Determine the (X, Y) coordinate at the center of the cell enclosing the given text.  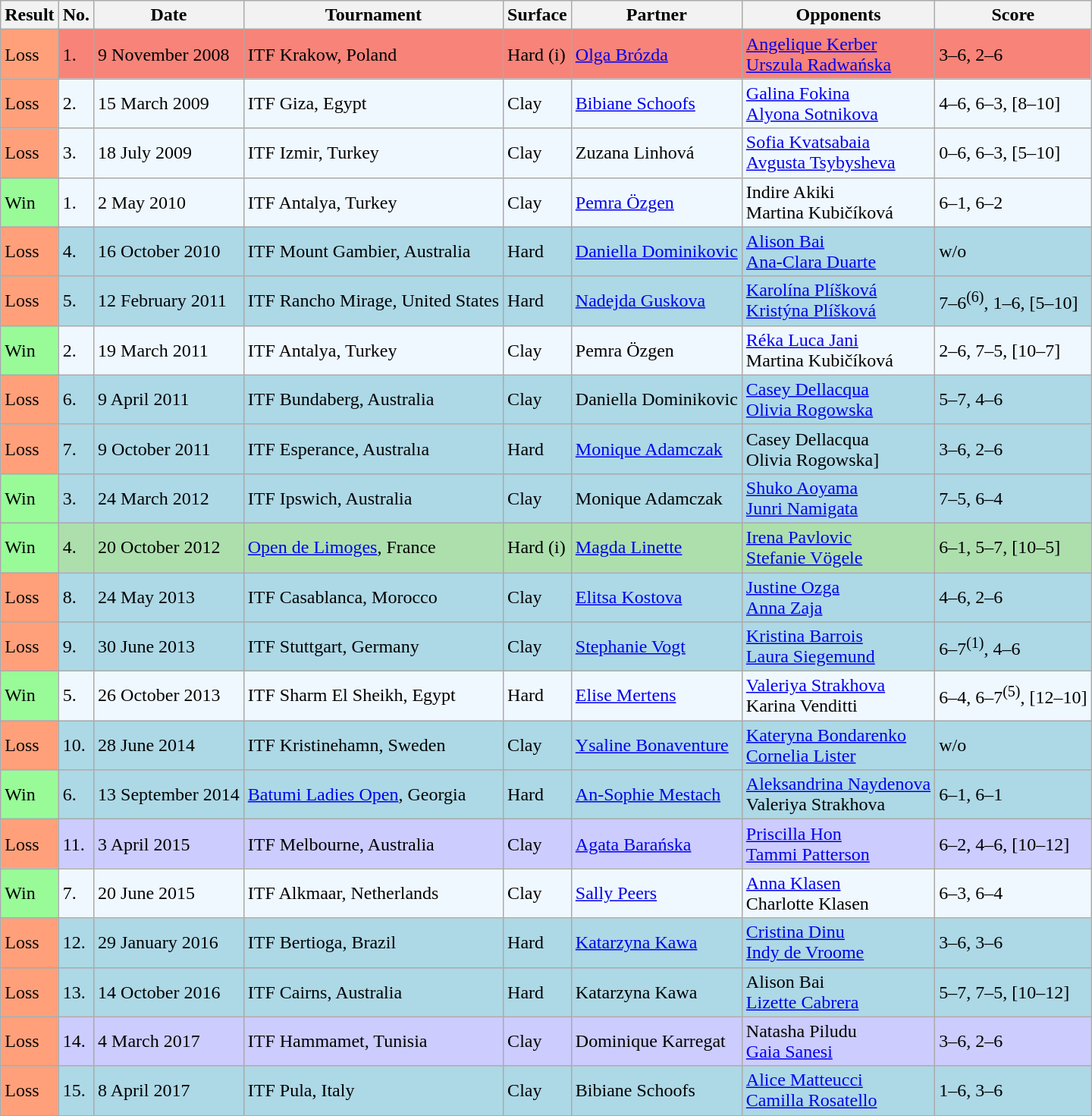
5–7, 4–6 (1013, 399)
7–6(6), 1–6, [5–10] (1013, 300)
30 June 2013 (169, 646)
Zuzana Linhová (657, 153)
9. (76, 646)
15 March 2009 (169, 103)
Stephanie Vogt (657, 646)
6–7(1), 4–6 (1013, 646)
8 April 2017 (169, 1091)
Valeriya Strakhova Karina Venditti (838, 696)
Surface (538, 15)
14 October 2016 (169, 992)
4–6, 2–6 (1013, 596)
ITF Melbourne, Australia (373, 844)
4 March 2017 (169, 1041)
24 May 2013 (169, 596)
15. (76, 1091)
5–7, 7–5, [10–12] (1013, 992)
19 March 2011 (169, 351)
Shuko Aoyama Junri Namigata (838, 498)
Anna Klasen Charlotte Klasen (838, 894)
9 November 2008 (169, 55)
Irena Pavlovic Stefanie Vögele (838, 548)
Agata Barańska (657, 844)
ITF Rancho Mirage, United States (373, 300)
Kateryna Bondarenko Cornelia Lister (838, 745)
ITF Alkmaar, Netherlands (373, 894)
Tournament (373, 15)
Alison Bai Lizette Cabrera (838, 992)
Kristina Barrois Laura Siegemund (838, 646)
Elitsa Kostova (657, 596)
Sofia Kvatsabaia Avgusta Tsybysheva (838, 153)
12 February 2011 (169, 300)
12. (76, 942)
ITF Cairns, Australia (373, 992)
29 January 2016 (169, 942)
No. (76, 15)
Natasha Piludu Gaia Sanesi (838, 1041)
7–5, 6–4 (1013, 498)
ITF Giza, Egypt (373, 103)
ITF Krakow, Poland (373, 55)
Ysaline Bonaventure (657, 745)
9 October 2011 (169, 449)
ITF Stuttgart, Germany (373, 646)
Score (1013, 15)
2–6, 7–5, [10–7] (1013, 351)
4–6, 6–3, [8–10] (1013, 103)
14. (76, 1041)
10. (76, 745)
6–1, 6–1 (1013, 795)
Priscilla Hon Tammi Patterson (838, 844)
9 April 2011 (169, 399)
2 May 2010 (169, 202)
1–6, 3–6 (1013, 1091)
ITF Bundaberg, Australia (373, 399)
6–1, 6–2 (1013, 202)
11. (76, 844)
Opponents (838, 15)
Karolína Plíšková Kristýna Plíšková (838, 300)
ITF Kristinehamn, Sweden (373, 745)
18 July 2009 (169, 153)
Sally Peers (657, 894)
ITF Casablanca, Morocco (373, 596)
Alice Matteucci Camilla Rosatello (838, 1091)
ITF Sharm El Sheikh, Egypt (373, 696)
ITF Izmir, Turkey (373, 153)
Galina Fokina Alyona Sotnikova (838, 103)
Aleksandrina Naydenova Valeriya Strakhova (838, 795)
Batumi Ladies Open, Georgia (373, 795)
0–6, 6–3, [5–10] (1013, 153)
ITF Esperance, Australıa (373, 449)
Partner (657, 15)
Justine Ozga Anna Zaja (838, 596)
Dominique Karregat (657, 1041)
6–3, 6–4 (1013, 894)
Result (30, 15)
Cristina Dinu Indy de Vroome (838, 942)
16 October 2010 (169, 252)
13 September 2014 (169, 795)
ITF Ipswich, Australia (373, 498)
ITF Hammamet, Tunisia (373, 1041)
3–6, 3–6 (1013, 942)
Open de Limoges, France (373, 548)
6–1, 5–7, [10–5] (1013, 548)
20 October 2012 (169, 548)
Nadejda Guskova (657, 300)
ITF Bertioga, Brazil (373, 942)
ITF Pula, Italy (373, 1091)
Elise Mertens (657, 696)
Date (169, 15)
Alison Bai Ana-Clara Duarte (838, 252)
24 March 2012 (169, 498)
26 October 2013 (169, 696)
Casey Dellacqua Olivia Rogowska] (838, 449)
Olga Brózda (657, 55)
8. (76, 596)
An-Sophie Mestach (657, 795)
6–2, 4–6, [10–12] (1013, 844)
Angelique Kerber Urszula Radwańska (838, 55)
ITF Mount Gambier, Australia (373, 252)
Casey Dellacqua Olivia Rogowska (838, 399)
13. (76, 992)
20 June 2015 (169, 894)
3 April 2015 (169, 844)
6–4, 6–7(5), [12–10] (1013, 696)
Réka Luca Jani Martina Kubičíková (838, 351)
28 June 2014 (169, 745)
Indire Akiki Martina Kubičíková (838, 202)
Magda Linette (657, 548)
